Search for the cell housing the specified text and yield its (X, Y) center coordinate. 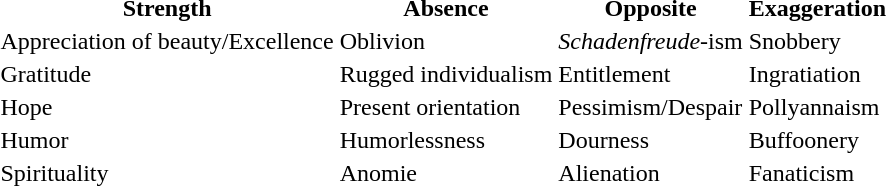
Humorlessness (446, 140)
Oblivion (446, 41)
Schadenfreude-ism (650, 41)
Entitlement (650, 74)
Rugged individualism (446, 74)
Present orientation (446, 107)
Pessimism/Despair (650, 107)
Dourness (650, 140)
